Return the [x, y] coordinate for the center point of the cell that contains the specified text.  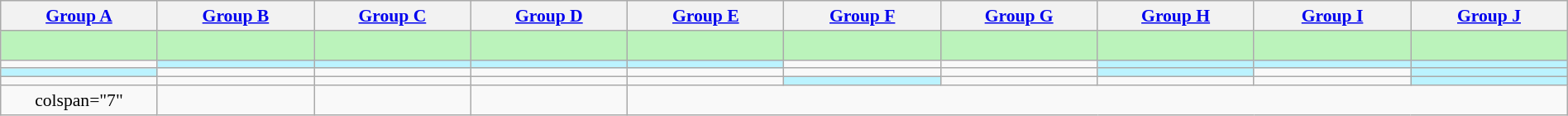
colspan="7" [79, 100]
Group H [1176, 16]
Group E [706, 16]
Group D [549, 16]
Group I [1331, 16]
Group A [79, 16]
Group B [235, 16]
Group F [862, 16]
Group J [1489, 16]
Group C [392, 16]
Group G [1019, 16]
